Locate the cell with the specified text and output its [x, y] center coordinate. 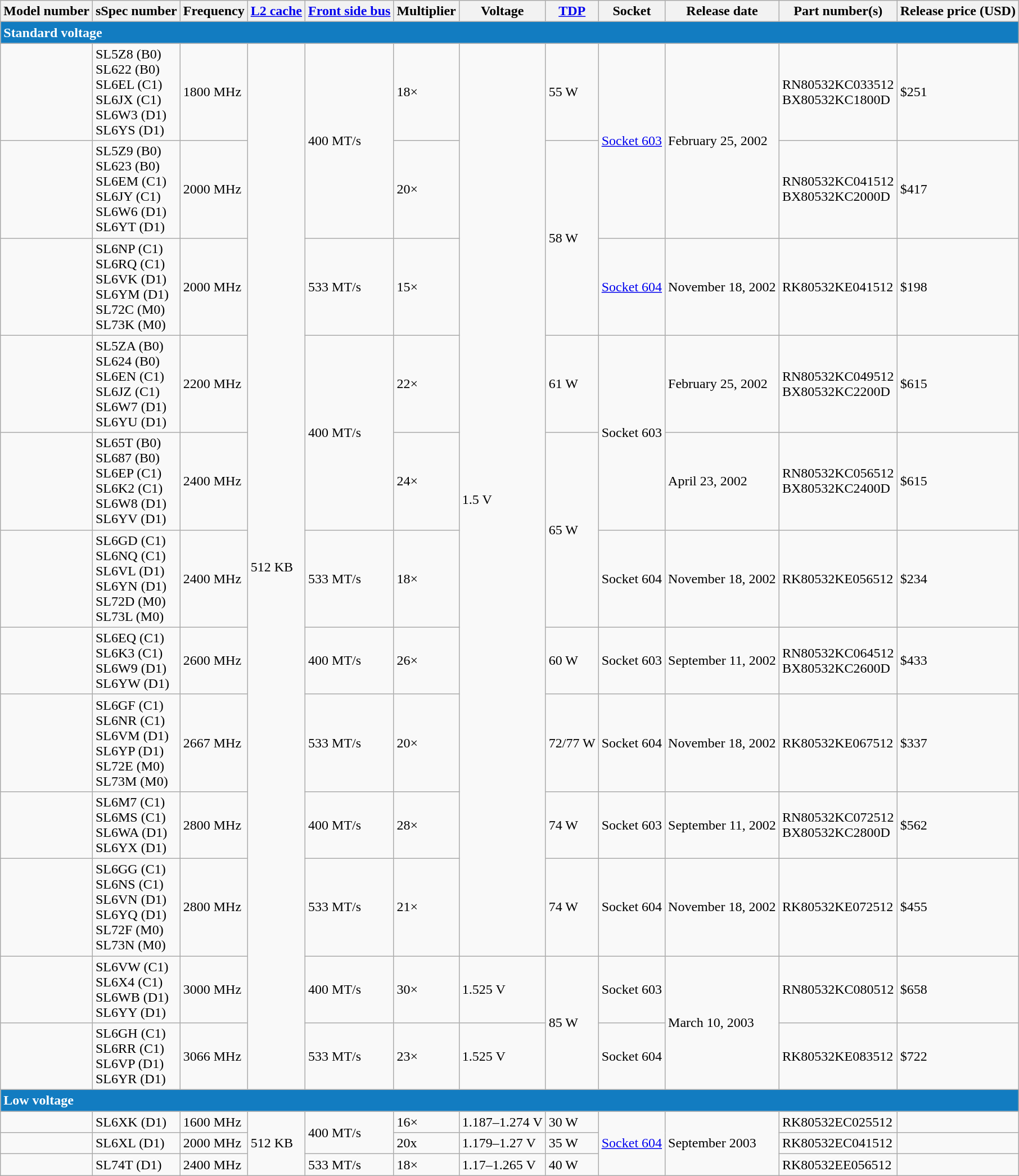
Frequency [214, 11]
2667 MHz [214, 742]
28× [426, 824]
Socket [632, 11]
26× [426, 660]
SL65T (B0)SL687 (B0)SL6EP (C1)SL6K2 (C1)SL6W8 (D1)SL6YV (D1) [136, 481]
1.17–1.265 V [502, 1165]
1.5 V [502, 499]
April 23, 2002 [722, 481]
1.187–1.274 V [502, 1122]
3000 MHz [214, 990]
$234 [958, 578]
RK80532KE056512 [838, 578]
61 W [572, 384]
RN80532KC049512BX80532KC2200D [838, 384]
40 W [572, 1165]
RK80532KE041512 [838, 287]
24× [426, 481]
Front side bus [350, 11]
RK80532KE067512 [838, 742]
15× [426, 287]
SL6EQ (C1)SL6K3 (C1)SL6W9 (D1)SL6YW (D1) [136, 660]
Standard voltage [510, 33]
30 W [572, 1122]
SL6XK (D1) [136, 1122]
$455 [958, 907]
RN80532KC080512 [838, 990]
RN80532KC064512BX80532KC2600D [838, 660]
RN80532KC072512BX80532KC2800D [838, 824]
$337 [958, 742]
RN80532KC056512BX80532KC2400D [838, 481]
RK80532EC025512 [838, 1122]
$433 [958, 660]
85 W [572, 1023]
SL5Z9 (B0)SL623 (B0)SL6EM (C1)SL6JY (C1)SL6W6 (D1)SL6YT (D1) [136, 189]
Part number(s) [838, 11]
RN80532KC041512BX80532KC2000D [838, 189]
SL6GF (C1)SL6NR (C1)SL6VM (D1)SL6YP (D1)SL72E (M0)SL73M (M0) [136, 742]
Model number [47, 11]
$417 [958, 189]
16× [426, 1122]
60 W [572, 660]
$251 [958, 92]
SL6GH (C1)SL6RR (C1)SL6VP (D1)SL6YR (D1) [136, 1056]
1.179–1.27 V [502, 1143]
$722 [958, 1056]
$658 [958, 990]
1800 MHz [214, 92]
SL6GD (C1)SL6NQ (C1)SL6VL (D1)SL6YN (D1)SL72D (M0)SL73L (M0) [136, 578]
35 W [572, 1143]
September 2003 [722, 1143]
30× [426, 990]
21× [426, 907]
58 W [572, 238]
RN80532KC033512BX80532KC1800D [838, 92]
SL6NP (C1)SL6RQ (C1)SL6VK (D1)SL6YM (D1)SL72C (M0)SL73K (M0) [136, 287]
Multiplier [426, 11]
SL6VW (C1)SL6X4 (C1)SL6WB (D1)SL6YY (D1) [136, 990]
RK80532KE083512 [838, 1056]
SL5Z8 (B0)SL622 (B0)SL6EL (C1)SL6JX (C1)SL6W3 (D1)SL6YS (D1) [136, 92]
23× [426, 1056]
RK80532EE056512 [838, 1165]
$198 [958, 287]
SL6GG (C1)SL6NS (C1)SL6VN (D1)SL6YQ (D1)SL72F (M0)SL73N (M0) [136, 907]
$562 [958, 824]
March 10, 2003 [722, 1023]
22× [426, 384]
RK80532KE072512 [838, 907]
Voltage [502, 11]
L2 cache [276, 11]
55 W [572, 92]
SL6XL (D1) [136, 1143]
TDP [572, 11]
2200 MHz [214, 384]
SL6M7 (C1)SL6MS (C1)SL6WA (D1)SL6YX (D1) [136, 824]
sSpec number [136, 11]
SL74T (D1) [136, 1165]
20x [426, 1143]
SL5ZA (B0)SL624 (B0)SL6EN (C1)SL6JZ (C1)SL6W7 (D1)SL6YU (D1) [136, 384]
RK80532EC041512 [838, 1143]
3066 MHz [214, 1056]
Low voltage [510, 1101]
1600 MHz [214, 1122]
Release date [722, 11]
Release price (USD) [958, 11]
72/77 W [572, 742]
2600 MHz [214, 660]
65 W [572, 530]
